Search for the cell housing the specified text and yield its (x, y) center coordinate. 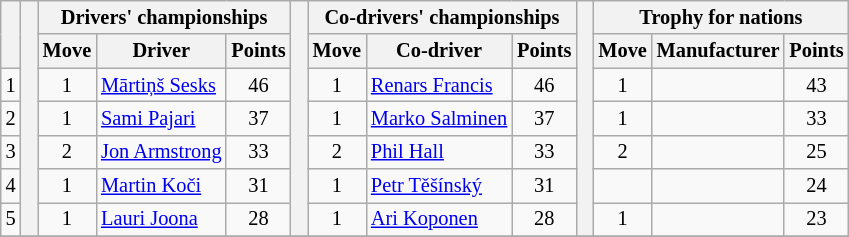
Marko Salminen (439, 118)
5 (11, 219)
Sami Pajari (161, 118)
Mārtiņš Sesks (161, 85)
Jon Armstrong (161, 152)
Renars Francis (439, 85)
25 (816, 152)
Trophy for nations (720, 17)
Co-drivers' championships (442, 17)
Lauri Joona (161, 219)
4 (11, 186)
Driver (161, 51)
Drivers' championships (164, 17)
Ari Koponen (439, 219)
Co-driver (439, 51)
43 (816, 85)
Phil Hall (439, 152)
23 (816, 219)
3 (11, 152)
Martin Koči (161, 186)
Petr Těšínský (439, 186)
24 (816, 186)
Manufacturer (718, 51)
